Locate the cell with the specified text and output its [x, y] center coordinate. 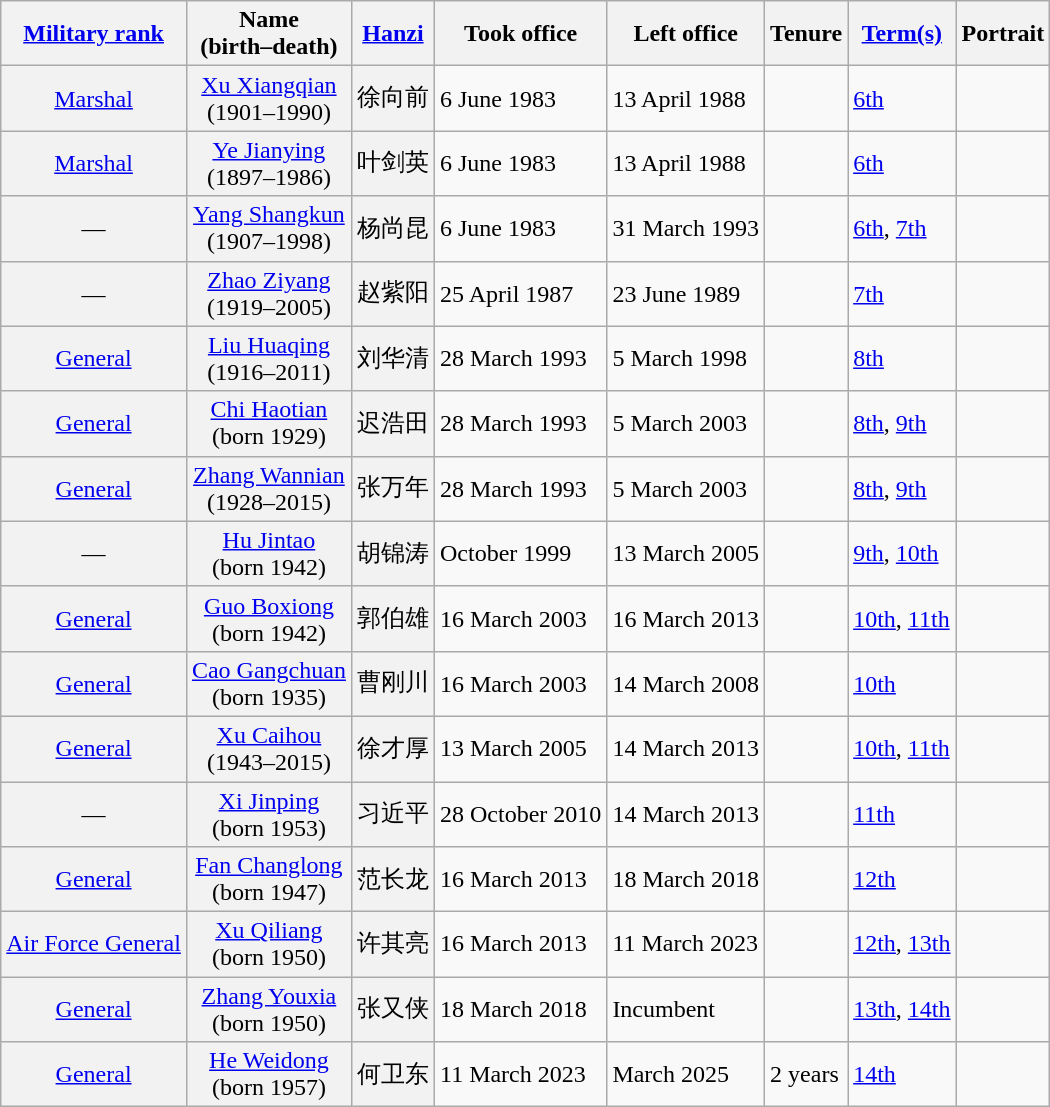
范长龙 [392, 880]
13th, 14th [902, 1010]
Name(birth–death) [268, 34]
Military rank [94, 34]
28 October 2010 [520, 814]
Xu Xiangqian(1901–1990) [268, 98]
Took office [520, 34]
Hu Jintao(born 1942) [268, 554]
Cao Gangchuan(born 1935) [268, 684]
Zhao Ziyang(1919–2005) [268, 294]
31 March 1993 [686, 228]
11th [902, 814]
14 March 2008 [686, 684]
Xu Caihou(1943–2015) [268, 748]
14th [902, 1074]
9th, 10th [902, 554]
Yang Shangkun(1907–1998) [268, 228]
Fan Changlong(born 1947) [268, 880]
8th [902, 358]
Zhang Wannian(1928–2015) [268, 488]
Chi Haotian(born 1929) [268, 424]
张万年 [392, 488]
2 years [806, 1074]
叶剑英 [392, 164]
5 March 1998 [686, 358]
赵紫阳 [392, 294]
郭伯雄 [392, 618]
Incumbent [686, 1010]
曹刚川 [392, 684]
Term(s) [902, 34]
23 June 1989 [686, 294]
October 1999 [520, 554]
杨尚昆 [392, 228]
Liu Huaqing(1916–2011) [268, 358]
习近平 [392, 814]
胡锦涛 [392, 554]
Xu Qiliang(born 1950) [268, 944]
刘华清 [392, 358]
迟浩田 [392, 424]
6th, 7th [902, 228]
10th [902, 684]
He Weidong(born 1957) [268, 1074]
Guo Boxiong(born 1942) [268, 618]
25 April 1987 [520, 294]
Portrait [1003, 34]
徐才厚 [392, 748]
Zhang Youxia(born 1950) [268, 1010]
12th [902, 880]
Tenure [806, 34]
张又侠 [392, 1010]
7th [902, 294]
12th, 13th [902, 944]
Hanzi [392, 34]
何卫东 [392, 1074]
徐向前 [392, 98]
Left office [686, 34]
Air Force General [94, 944]
Ye Jianying(1897–1986) [268, 164]
Xi Jinping(born 1953) [268, 814]
许其亮 [392, 944]
March 2025 [686, 1074]
